Capture the cell that displays the provided text and extract its [X, Y] central coordinate. 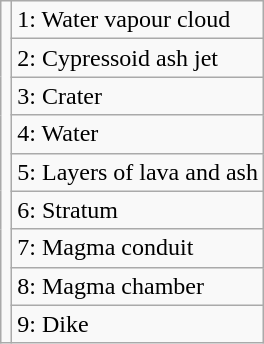
7: Magma conduit [138, 248]
9: Dike [138, 324]
2: Cypressoid ash jet [138, 58]
8: Magma chamber [138, 286]
1: Water vapour cloud [138, 20]
6: Stratum [138, 210]
5: Layers of lava and ash [138, 172]
3: Crater [138, 96]
4: Water [138, 134]
